Identify which cell holds the provided text, then report its [x, y] central coordinate. 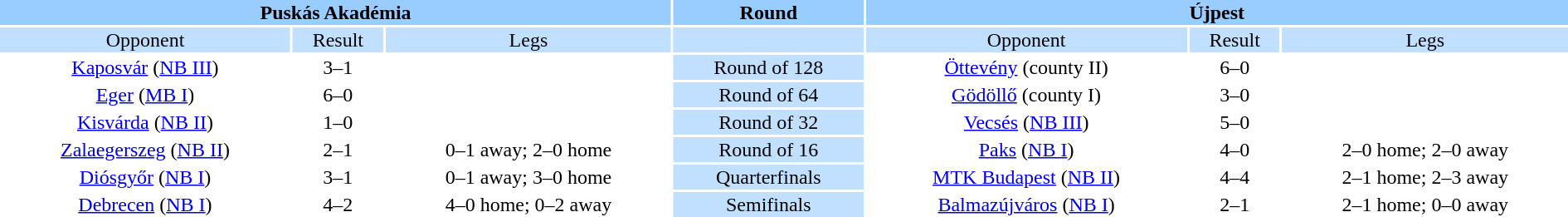
Balmazújváros (NB I) [1025, 205]
MTK Budapest (NB II) [1025, 177]
1–0 [338, 122]
5–0 [1234, 122]
Puskás Akadémia [335, 12]
0–1 away; 2–0 home [528, 150]
Diósgyőr (NB I) [145, 177]
Eger (MB I) [145, 95]
Újpest [1216, 12]
4–4 [1234, 177]
Gödöllő (county I) [1025, 95]
Round of 128 [768, 67]
Öttevény (county II) [1025, 67]
Round of 16 [768, 150]
2–1 home; 0–0 away [1425, 205]
Round of 64 [768, 95]
4–0 home; 0–2 away [528, 205]
3–0 [1234, 95]
4–0 [1234, 150]
4–2 [338, 205]
Quarterfinals [768, 177]
Debrecen (NB I) [145, 205]
0–1 away; 3–0 home [528, 177]
2–0 home; 2–0 away [1425, 150]
2–1 home; 2–3 away [1425, 177]
Kisvárda (NB II) [145, 122]
Paks (NB I) [1025, 150]
Round of 32 [768, 122]
Vecsés (NB III) [1025, 122]
Kaposvár (NB III) [145, 67]
Semifinals [768, 205]
Zalaegerszeg (NB II) [145, 150]
Round [768, 12]
